Find where the given text appears and provide that cell's center as (x, y) coordinate. 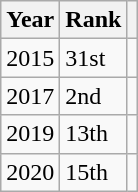
2020 (30, 172)
2015 (30, 58)
Year (30, 20)
2017 (30, 96)
2nd (94, 96)
Rank (94, 20)
13th (94, 134)
2019 (30, 134)
31st (94, 58)
15th (94, 172)
